Provide the (X, Y) coordinate of the cell's center where the given text is located.  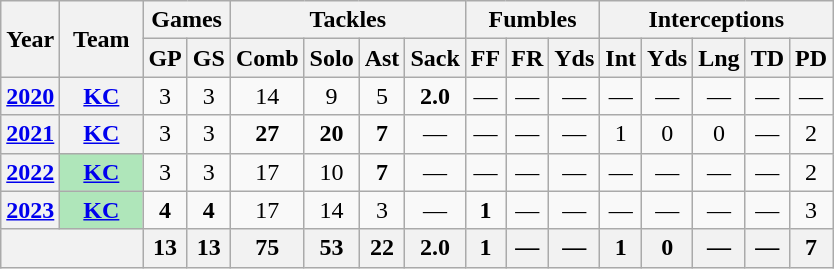
Interceptions (716, 20)
2021 (30, 134)
GP (165, 58)
Solo (332, 58)
Ast (382, 58)
TD (767, 58)
FF (485, 58)
27 (267, 134)
FR (528, 58)
10 (332, 172)
Games (186, 20)
53 (332, 248)
Int (621, 58)
Year (30, 39)
Team (102, 39)
2020 (30, 96)
Fumbles (532, 20)
75 (267, 248)
PD (812, 58)
5 (382, 96)
Tackles (348, 20)
9 (332, 96)
Sack (435, 58)
Lng (719, 58)
20 (332, 134)
Comb (267, 58)
2022 (30, 172)
2023 (30, 210)
22 (382, 248)
GS (208, 58)
